Find where the given text appears and provide that cell's center as (x, y) coordinate. 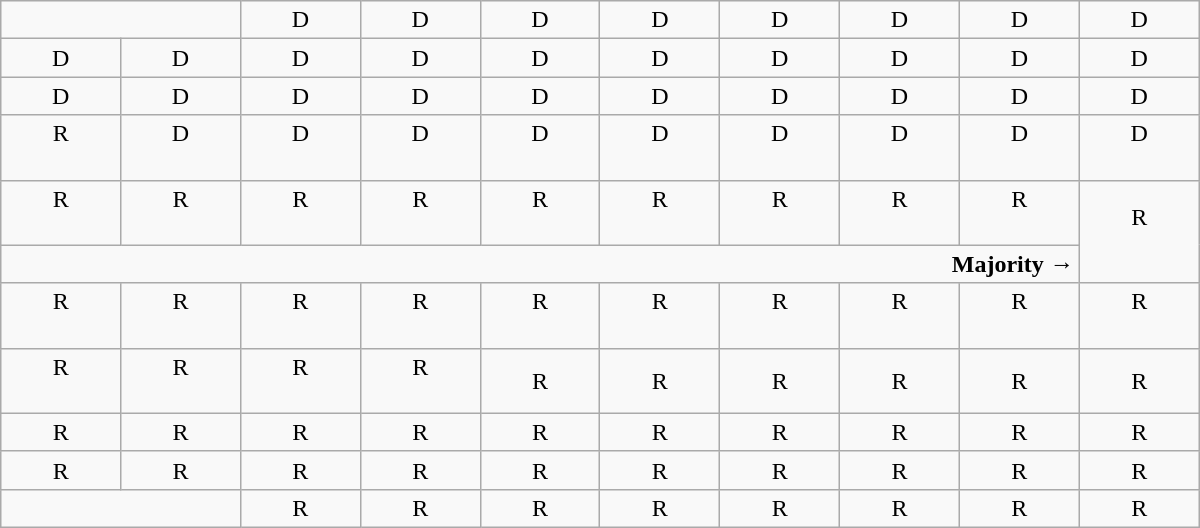
Majority → (540, 264)
